Output the (x, y) coordinate of the center of the cell containing the given text.  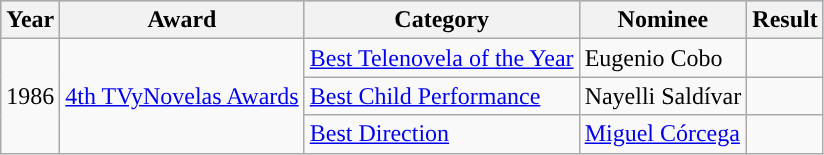
Nayelli Saldívar (663, 96)
Category (442, 20)
Miguel Córcega (663, 134)
Best Child Performance (442, 96)
Year (30, 20)
Result (785, 20)
Best Telenovela of the Year (442, 58)
Best Direction (442, 134)
1986 (30, 96)
Award (182, 20)
4th TVyNovelas Awards (182, 96)
Nominee (663, 20)
Eugenio Cobo (663, 58)
